Identify which cell holds the provided text, then report its [x, y] central coordinate. 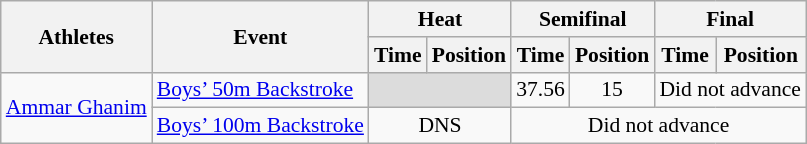
Semifinal [582, 19]
Heat [440, 19]
Event [260, 36]
Athletes [76, 36]
15 [612, 90]
Boys’ 100m Backstroke [260, 126]
DNS [440, 126]
Boys’ 50m Backstroke [260, 90]
Ammar Ghanim [76, 108]
37.56 [540, 90]
Final [730, 19]
